Determine the (X, Y) coordinate at the center of the cell enclosing the given text.  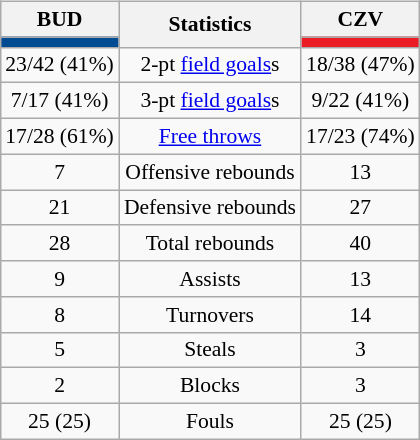
21 (60, 208)
BUD (60, 19)
Steals (210, 350)
CZV (360, 19)
23/42 (41%) (60, 65)
18/38 (47%) (360, 65)
7 (60, 172)
9/22 (41%) (360, 101)
Blocks (210, 386)
14 (360, 314)
7/17 (41%) (60, 101)
Statistics (210, 24)
2 (60, 386)
Offensive rebounds (210, 172)
8 (60, 314)
40 (360, 243)
Assists (210, 279)
17/23 (74%) (360, 136)
9 (60, 279)
Defensive rebounds (210, 208)
5 (60, 350)
2-pt field goalss (210, 65)
17/28 (61%) (60, 136)
28 (60, 243)
Free throws (210, 136)
3-pt field goalss (210, 101)
Fouls (210, 421)
27 (360, 208)
Turnovers (210, 314)
Total rebounds (210, 243)
